Identify which cell holds the provided text, then report its (X, Y) central coordinate. 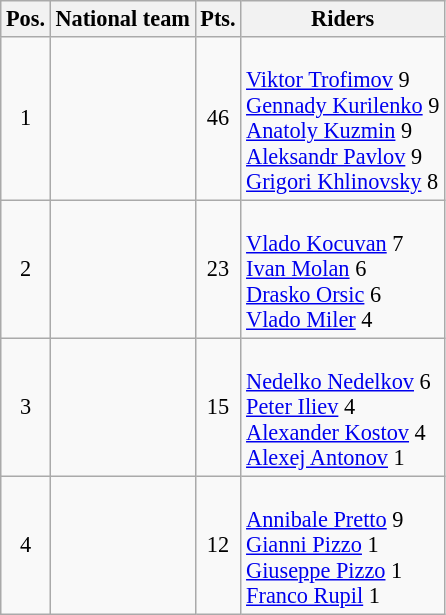
15 (218, 407)
1 (26, 118)
23 (218, 269)
Riders (343, 19)
2 (26, 269)
National team (122, 19)
Nedelko Nedelkov 6 Peter Iliev 4 Alexander Kostov 4 Alexej Antonov 1 (343, 407)
4 (26, 545)
Pos. (26, 19)
Pts. (218, 19)
Vlado Kocuvan 7 Ivan Molan 6 Drasko Orsic 6 Vlado Miler 4 (343, 269)
3 (26, 407)
46 (218, 118)
12 (218, 545)
Annibale Pretto 9 Gianni Pizzo 1 Giuseppe Pizzo 1 Franco Rupil 1 (343, 545)
Viktor Trofimov 9 Gennady Kurilenko 9 Anatoly Kuzmin 9 Aleksandr Pavlov 9 Grigori Khlinovsky 8 (343, 118)
